Return (x, y) of the center of cell containing provided text 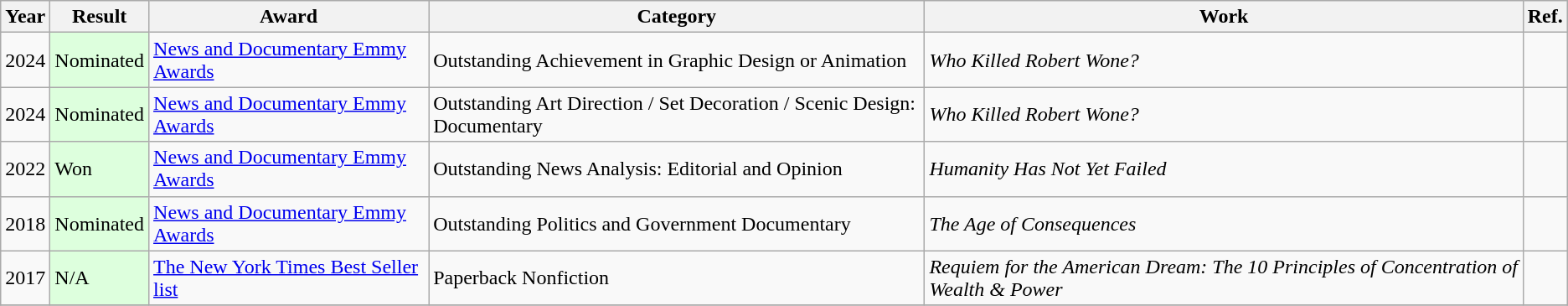
Ref. (1545, 17)
2018 (25, 223)
Work (1224, 17)
Year (25, 17)
Paperback Nonfiction (677, 278)
Outstanding Achievement in Graphic Design or Animation (677, 60)
Outstanding Politics and Government Documentary (677, 223)
The Age of Consequences (1224, 223)
Requiem for the American Dream: The 10 Principles of Concentration of Wealth & Power (1224, 278)
Award (289, 17)
Humanity Has Not Yet Failed (1224, 169)
Won (100, 169)
Outstanding Art Direction / Set Decoration / Scenic Design: Documentary (677, 114)
2017 (25, 278)
The New York Times Best Seller list (289, 278)
Result (100, 17)
2022 (25, 169)
Outstanding News Analysis: Editorial and Opinion (677, 169)
N/A (100, 278)
Category (677, 17)
